Search for the cell housing the specified text and yield its (X, Y) center coordinate. 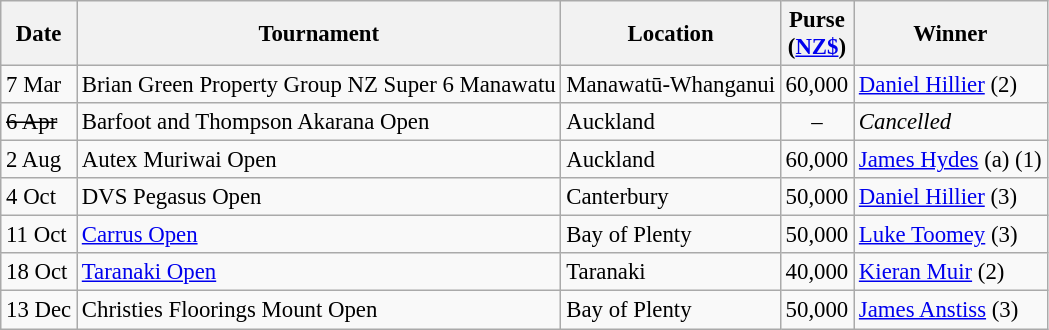
James Hydes (a) (1) (950, 160)
18 Oct (39, 273)
13 Dec (39, 310)
Taranaki Open (318, 273)
Location (670, 34)
Kieran Muir (2) (950, 273)
40,000 (816, 273)
Christies Floorings Mount Open (318, 310)
Cancelled (950, 122)
Daniel Hillier (3) (950, 197)
Daniel Hillier (2) (950, 85)
Luke Toomey (3) (950, 235)
Autex Muriwai Open (318, 160)
7 Mar (39, 85)
Brian Green Property Group NZ Super 6 Manawatu (318, 85)
Manawatū-Whanganui (670, 85)
Taranaki (670, 273)
Purse(NZ$) (816, 34)
DVS Pegasus Open (318, 197)
Winner (950, 34)
Tournament (318, 34)
James Anstiss (3) (950, 310)
– (816, 122)
Barfoot and Thompson Akarana Open (318, 122)
Carrus Open (318, 235)
2 Aug (39, 160)
4 Oct (39, 197)
11 Oct (39, 235)
Date (39, 34)
Canterbury (670, 197)
6 Apr (39, 122)
